Find where the given text appears and provide that cell's center as [X, Y] coordinate. 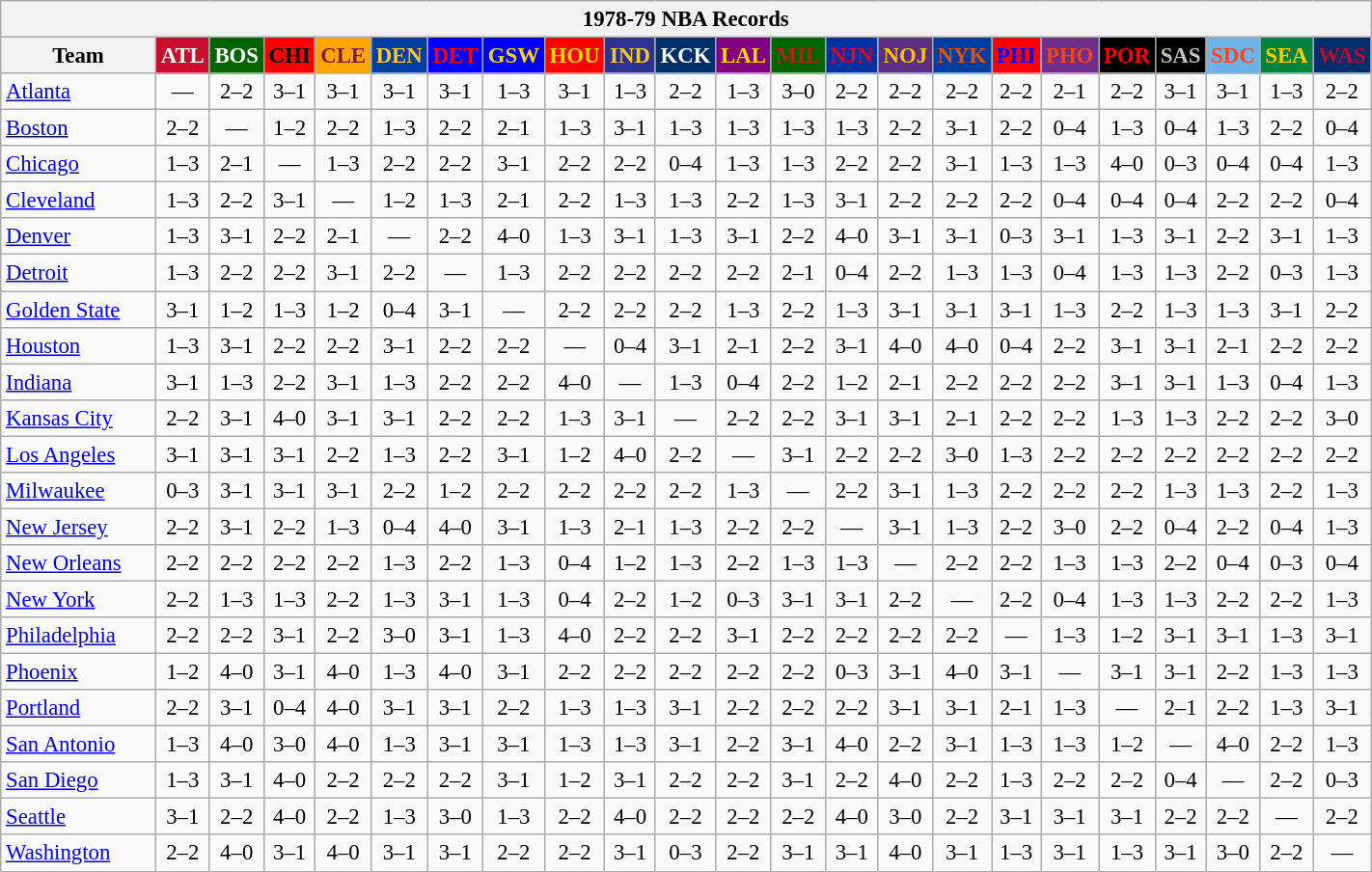
San Antonio [79, 745]
Milwaukee [79, 491]
Washington [79, 854]
New Orleans [79, 563]
Los Angeles [79, 454]
DEN [399, 56]
PHI [1017, 56]
SAS [1180, 56]
PHO [1070, 56]
Chicago [79, 164]
Detroit [79, 273]
Atlanta [79, 92]
DET [455, 56]
New Jersey [79, 527]
NYK [961, 56]
GSW [514, 56]
Portland [79, 708]
WAS [1342, 56]
KCK [685, 56]
Team [79, 56]
IND [630, 56]
San Diego [79, 780]
Golden State [79, 310]
POR [1127, 56]
Denver [79, 236]
SEA [1287, 56]
Boston [79, 128]
Phoenix [79, 672]
Cleveland [79, 201]
SDC [1233, 56]
MIL [798, 56]
ATL [182, 56]
BOS [236, 56]
CLE [343, 56]
Kansas City [79, 418]
HOU [575, 56]
NOJ [905, 56]
Indiana [79, 382]
NJN [851, 56]
Seattle [79, 817]
New York [79, 599]
Philadelphia [79, 636]
1978-79 NBA Records [686, 19]
LAL [743, 56]
CHI [289, 56]
Houston [79, 345]
